For the text-containing cell, return its midpoint in (X, Y) coordinate format. 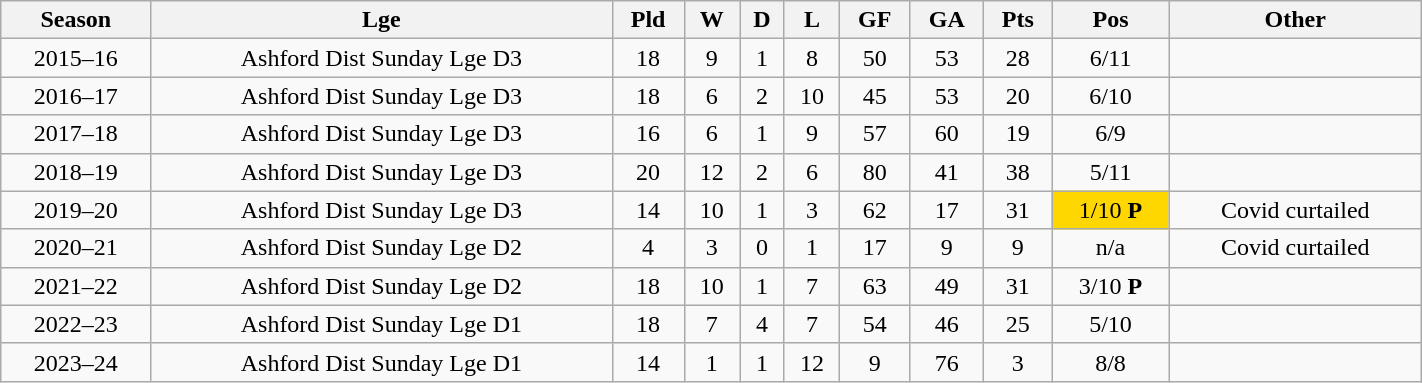
76 (947, 362)
W (712, 20)
8 (812, 58)
63 (875, 286)
49 (947, 286)
5/11 (1110, 172)
GA (947, 20)
6/11 (1110, 58)
GF (875, 20)
Pld (648, 20)
38 (1018, 172)
16 (648, 134)
3/10 P (1110, 286)
L (812, 20)
D (762, 20)
Lge (382, 20)
2023–24 (76, 362)
2018–19 (76, 172)
19 (1018, 134)
2020–21 (76, 248)
41 (947, 172)
1/10 P (1110, 210)
n/a (1110, 248)
2015–16 (76, 58)
80 (875, 172)
45 (875, 96)
8/8 (1110, 362)
28 (1018, 58)
46 (947, 324)
2016–17 (76, 96)
2019–20 (76, 210)
5/10 (1110, 324)
50 (875, 58)
2022–23 (76, 324)
6/9 (1110, 134)
54 (875, 324)
Pos (1110, 20)
Pts (1018, 20)
60 (947, 134)
25 (1018, 324)
0 (762, 248)
Other (1295, 20)
2017–18 (76, 134)
62 (875, 210)
57 (875, 134)
Season (76, 20)
6/10 (1110, 96)
2021–22 (76, 286)
